Extract the (x, y) coordinate from the center of the cell holding the provided text.  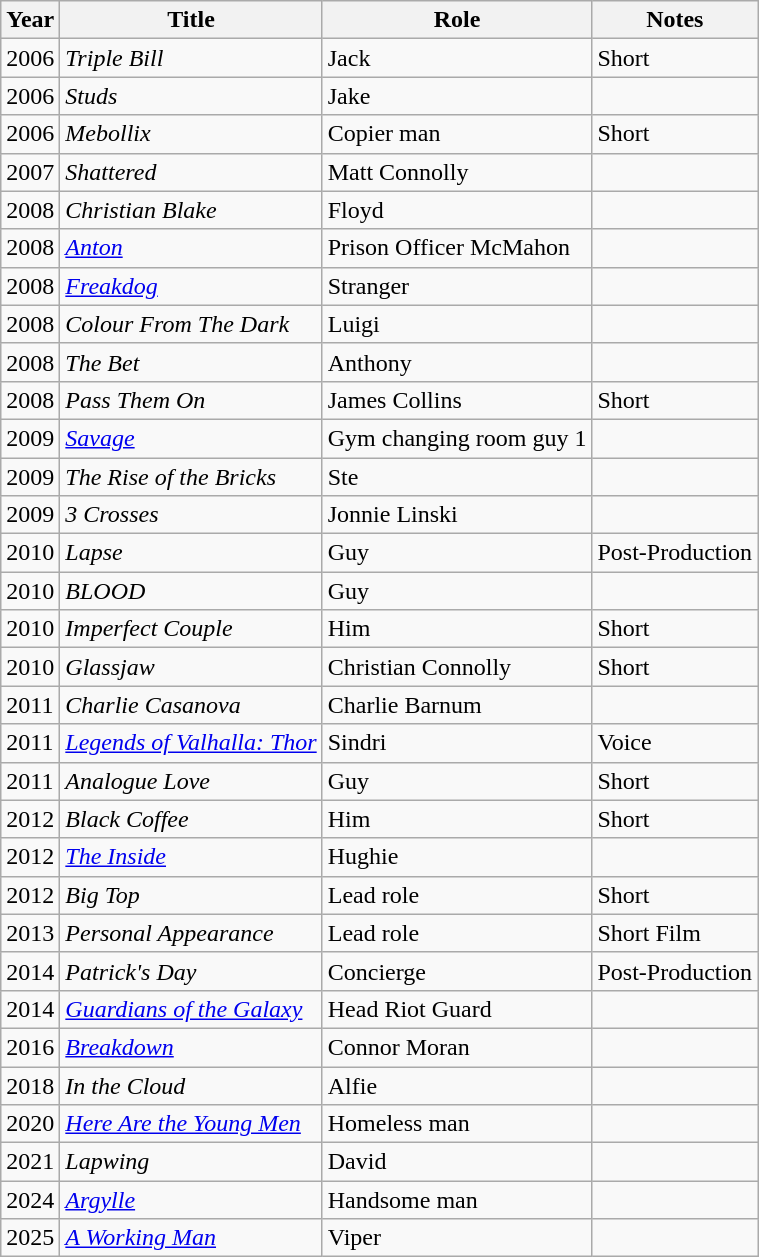
Jonnie Linski (457, 515)
Charlie Barnum (457, 705)
Jack (457, 58)
Hughie (457, 857)
Glassjaw (191, 667)
Personal Appearance (191, 933)
Homeless man (457, 1124)
2025 (30, 1238)
Freakdog (191, 286)
Studs (191, 96)
Breakdown (191, 1047)
Analogue Love (191, 781)
Black Coffee (191, 819)
Notes (675, 20)
Role (457, 20)
2013 (30, 933)
Lapse (191, 553)
Alfie (457, 1085)
Shattered (191, 172)
Prison Officer McMahon (457, 248)
Anthony (457, 362)
Floyd (457, 210)
Patrick's Day (191, 971)
In the Cloud (191, 1085)
2018 (30, 1085)
Ste (457, 477)
2024 (30, 1200)
Lapwing (191, 1162)
Christian Connolly (457, 667)
Triple Bill (191, 58)
Christian Blake (191, 210)
The Bet (191, 362)
Stranger (457, 286)
Concierge (457, 971)
Colour From The Dark (191, 324)
Sindri (457, 743)
2016 (30, 1047)
Argylle (191, 1200)
The Rise of the Bricks (191, 477)
Short Film (675, 933)
A Working Man (191, 1238)
Matt Connolly (457, 172)
David (457, 1162)
2021 (30, 1162)
Title (191, 20)
Handsome man (457, 1200)
James Collins (457, 400)
Year (30, 20)
3 Crosses (191, 515)
Jake (457, 96)
BLOOD (191, 591)
Viper (457, 1238)
Connor Moran (457, 1047)
Voice (675, 743)
Gym changing room guy 1 (457, 438)
Head Riot Guard (457, 1009)
Luigi (457, 324)
Charlie Casanova (191, 705)
2020 (30, 1124)
Mebollix (191, 134)
Imperfect Couple (191, 629)
Guardians of the Galaxy (191, 1009)
The Inside (191, 857)
Big Top (191, 895)
Pass Them On (191, 400)
2007 (30, 172)
Legends of Valhalla: Thor (191, 743)
Savage (191, 438)
Anton (191, 248)
Copier man (457, 134)
Here Are the Young Men (191, 1124)
